From the cell containing the given text, extract its center point as (X, Y) coordinate. 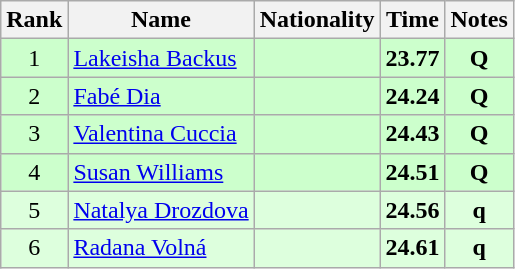
2 (34, 96)
Name (161, 20)
24.56 (412, 210)
Notes (479, 20)
Fabé Dia (161, 96)
3 (34, 134)
1 (34, 58)
Nationality (317, 20)
24.24 (412, 96)
Rank (34, 20)
Susan Williams (161, 172)
Valentina Cuccia (161, 134)
24.43 (412, 134)
Lakeisha Backus (161, 58)
Time (412, 20)
5 (34, 210)
23.77 (412, 58)
24.51 (412, 172)
Natalya Drozdova (161, 210)
4 (34, 172)
6 (34, 248)
Radana Volná (161, 248)
24.61 (412, 248)
